Return (X, Y) of the center of cell containing provided text 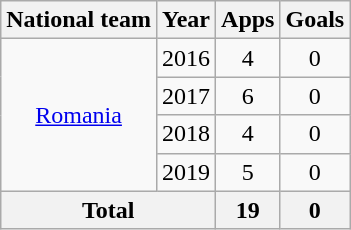
Goals (315, 20)
2016 (186, 58)
5 (248, 172)
2018 (186, 134)
6 (248, 96)
19 (248, 210)
2019 (186, 172)
2017 (186, 96)
Apps (248, 20)
Year (186, 20)
Total (108, 210)
Romania (79, 115)
National team (79, 20)
